Detect which cell encompasses the target text, then output its [X, Y] center coordinate. 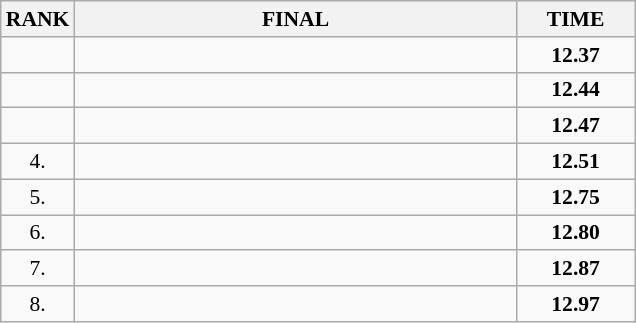
7. [38, 269]
12.44 [576, 90]
12.75 [576, 197]
12.87 [576, 269]
5. [38, 197]
12.80 [576, 233]
FINAL [295, 19]
12.97 [576, 304]
6. [38, 233]
12.37 [576, 55]
12.51 [576, 162]
4. [38, 162]
12.47 [576, 126]
RANK [38, 19]
8. [38, 304]
TIME [576, 19]
